Find where the given text appears and provide that cell's center as (x, y) coordinate. 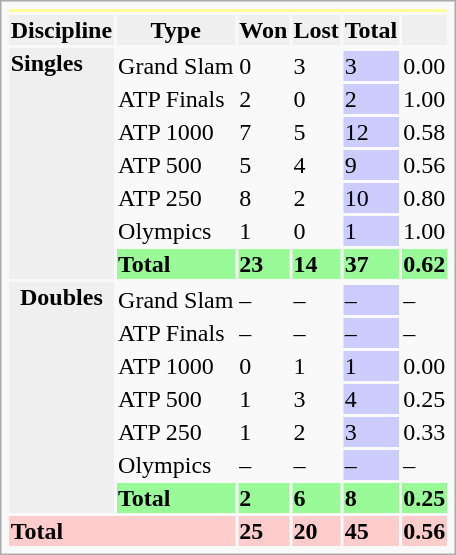
Singles (61, 164)
23 (264, 264)
37 (370, 264)
10 (370, 198)
0.33 (424, 432)
25 (264, 531)
Discipline (61, 30)
7 (264, 132)
Lost (316, 30)
0.80 (424, 198)
14 (316, 264)
12 (370, 132)
6 (316, 498)
45 (370, 531)
Won (264, 30)
Type (176, 30)
20 (316, 531)
0.62 (424, 264)
9 (370, 165)
0.58 (424, 132)
Doubles (61, 398)
